Capture the cell that displays the provided text and extract its (X, Y) central coordinate. 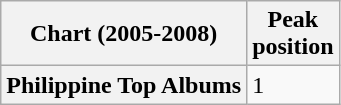
Philippine Top Albums (124, 85)
Chart (2005-2008) (124, 34)
1 (293, 85)
Peakposition (293, 34)
